From the cell containing the given text, extract its center point as (x, y) coordinate. 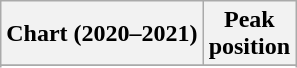
Chart (2020–2021) (102, 34)
Peakposition (249, 34)
